Find where the given text appears and provide that cell's center as (X, Y) coordinate. 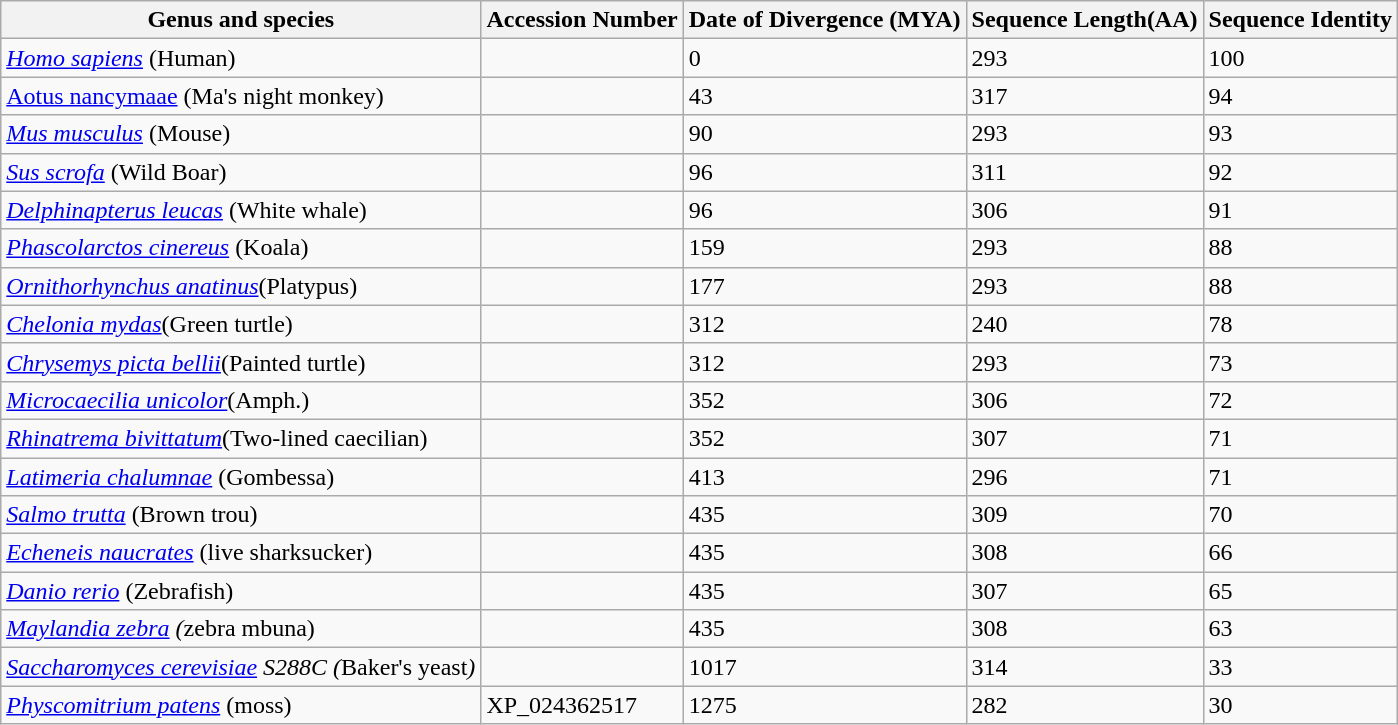
413 (824, 477)
Latimeria chalumnae (Gombessa) (241, 477)
Ornithorhynchus anatinus(Platypus) (241, 286)
Mus musculus (Mouse) (241, 134)
Maylandia zebra (zebra mbuna) (241, 629)
1275 (824, 705)
Genus and species (241, 20)
Danio rerio (Zebrafish) (241, 591)
Sequence Length(AA) (1084, 20)
Saccharomyces cerevisiae S288C (Baker's yeast) (241, 667)
Chrysemys picta bellii(Painted turtle) (241, 362)
90 (824, 134)
Rhinatrema bivittatum(Two-lined caecilian) (241, 438)
63 (1300, 629)
43 (824, 96)
Delphinapterus leucas (White whale) (241, 210)
Sequence Identity (1300, 20)
33 (1300, 667)
92 (1300, 172)
30 (1300, 705)
Homo sapiens (Human) (241, 58)
296 (1084, 477)
66 (1300, 553)
240 (1084, 324)
65 (1300, 591)
Accession Number (582, 20)
93 (1300, 134)
314 (1084, 667)
72 (1300, 400)
73 (1300, 362)
Aotus nancymaae (Ma's night monkey) (241, 96)
XP_024362517 (582, 705)
Phascolarctos cinereus (Koala) (241, 248)
94 (1300, 96)
70 (1300, 515)
78 (1300, 324)
0 (824, 58)
Sus scrofa (Wild Boar) (241, 172)
91 (1300, 210)
Date of Divergence (MYA) (824, 20)
159 (824, 248)
Salmo trutta (Brown trou) (241, 515)
1017 (824, 667)
177 (824, 286)
309 (1084, 515)
311 (1084, 172)
282 (1084, 705)
Microcaecilia unicolor(Amph.) (241, 400)
Physcomitrium patens (moss) (241, 705)
100 (1300, 58)
317 (1084, 96)
Chelonia mydas(Green turtle) (241, 324)
Echeneis naucrates (live sharksucker) (241, 553)
